Pinpoint the cell where the given text exists, returning its [X, Y] midpoint coordinate. 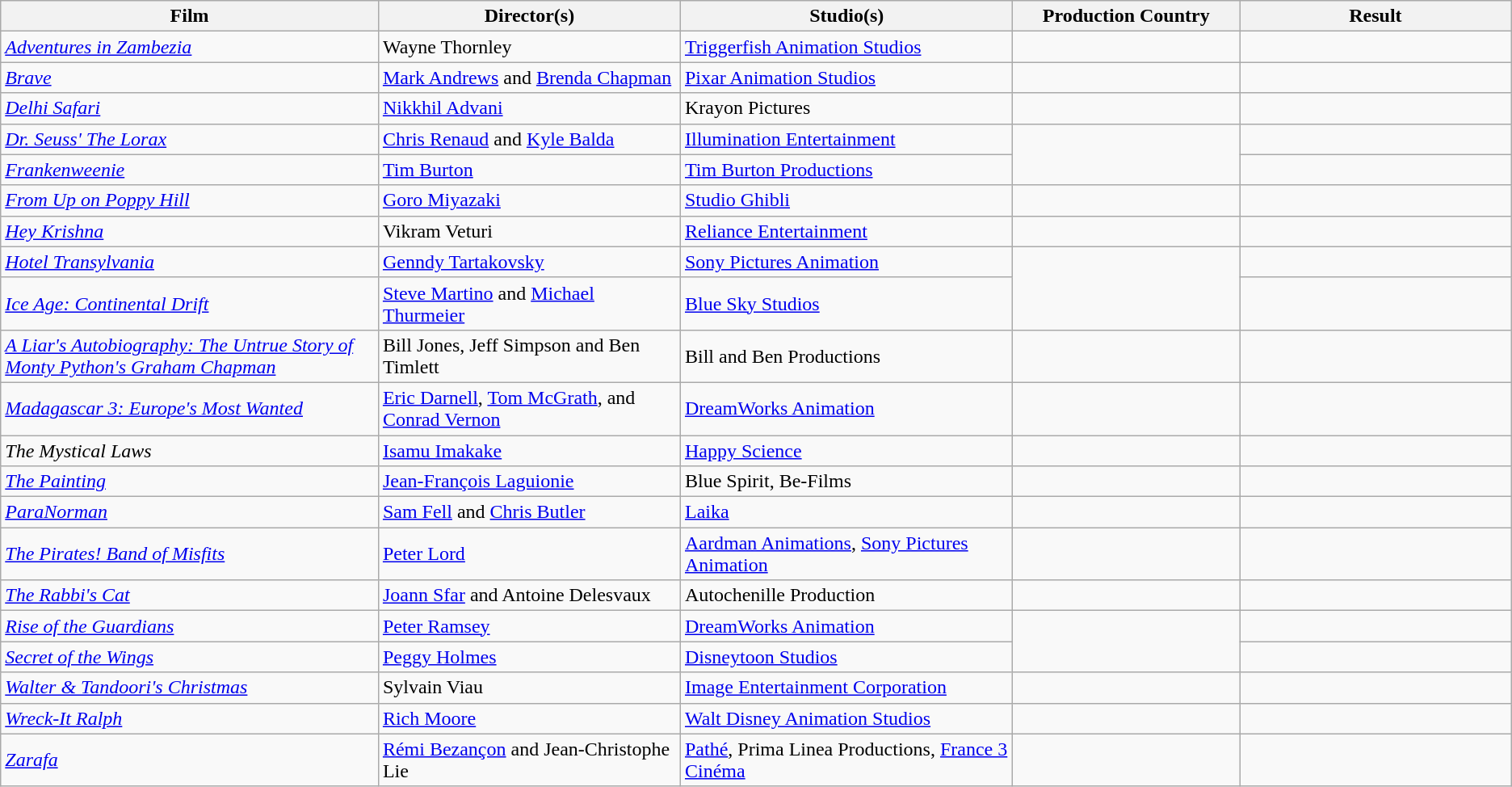
Pathé, Prima Linea Productions, France 3 Cinéma [846, 760]
Adventures in Zambezia [190, 47]
Rémi Bezançon and Jean-Christophe Lie [529, 760]
Director(s) [529, 16]
Joann Sfar and Antoine Delesvaux [529, 596]
From Up on Poppy Hill [190, 200]
Blue Spirit, Be-Films [846, 482]
Frankenweenie [190, 170]
Peter Ramsey [529, 626]
Illumination Entertainment [846, 139]
Chris Renaud and Kyle Balda [529, 139]
Mark Andrews and Brenda Chapman [529, 78]
Ice Age: Continental Drift [190, 304]
Zarafa [190, 760]
Laika [846, 512]
Brave [190, 78]
Production Country [1126, 16]
Film [190, 16]
Bill Jones, Jeff Simpson and Ben Timlett [529, 356]
Madagascar 3: Europe's Most Wanted [190, 409]
Happy Science [846, 450]
Secret of the Wings [190, 657]
Eric Darnell, Tom McGrath, and Conrad Vernon [529, 409]
Tim Burton Productions [846, 170]
Walter & Tandoori's Christmas [190, 688]
Peter Lord [529, 554]
Bill and Ben Productions [846, 356]
Disneytoon Studios [846, 657]
Wreck-It Ralph [190, 718]
Krayon Pictures [846, 108]
Vikram Veturi [529, 231]
Goro Miyazaki [529, 200]
Dr. Seuss' The Lorax [190, 139]
Walt Disney Animation Studios [846, 718]
Steve Martino and Michael Thurmeier [529, 304]
Sony Pictures Animation [846, 262]
Nikkhil Advani [529, 108]
A Liar's Autobiography: The Untrue Story of Monty Python's Graham Chapman [190, 356]
Sam Fell and Chris Butler [529, 512]
ParaNorman [190, 512]
Rise of the Guardians [190, 626]
Peggy Holmes [529, 657]
Triggerfish Animation Studios [846, 47]
Delhi Safari [190, 108]
Image Entertainment Corporation [846, 688]
The Pirates! Band of Misfits [190, 554]
Rich Moore [529, 718]
Hotel Transylvania [190, 262]
Genndy Tartakovsky [529, 262]
Isamu Imakake [529, 450]
The Rabbi's Cat [190, 596]
Studio(s) [846, 16]
The Mystical Laws [190, 450]
Pixar Animation Studios [846, 78]
Sylvain Viau [529, 688]
Tim Burton [529, 170]
Autochenille Production [846, 596]
Reliance Entertainment [846, 231]
Blue Sky Studios [846, 304]
Aardman Animations, Sony Pictures Animation [846, 554]
The Painting [190, 482]
Studio Ghibli [846, 200]
Result [1376, 16]
Wayne Thornley [529, 47]
Hey Krishna [190, 231]
Jean-François Laguionie [529, 482]
